Return (x, y) of the center of cell containing provided text 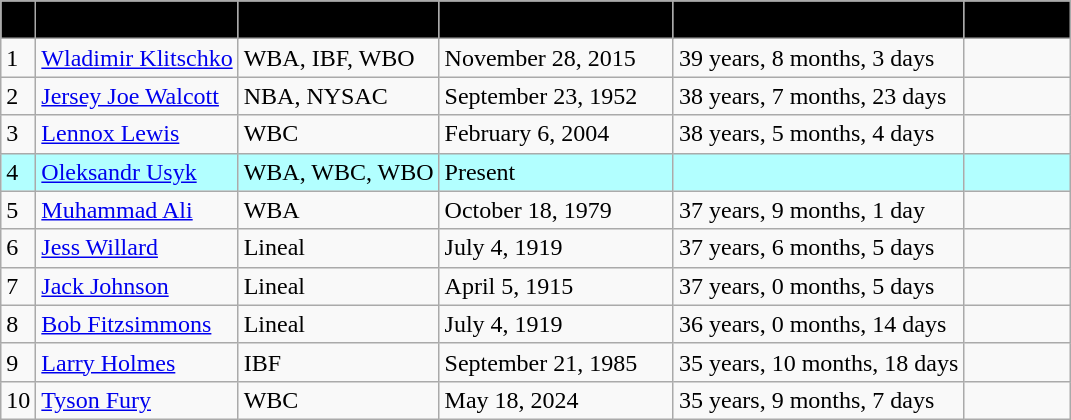
April 5, 1915 (556, 286)
3 (18, 134)
8 (18, 324)
Last day as champion (556, 20)
WBA (338, 210)
5 (18, 210)
38 years, 5 months, 4 days (818, 134)
May 18, 2024 (556, 400)
6 (18, 248)
37 years, 9 months, 1 day (818, 210)
NBA, NYSAC (338, 96)
February 6, 2004 (556, 134)
37 years, 0 months, 5 days (818, 286)
Lennox Lewis (137, 134)
9 (18, 362)
Larry Holmes (137, 362)
IBF (338, 362)
Name (137, 20)
10 (18, 400)
2 (18, 96)
36 years, 0 months, 14 days (818, 324)
7 (18, 286)
Wladimir Klitschko (137, 58)
Oleksandr Usyk (137, 172)
WBA, IBF, WBO (338, 58)
September 23, 1952 (556, 96)
37 years, 6 months, 5 days (818, 248)
Recognition (338, 20)
September 21, 1985 (556, 362)
WBA, WBC, WBO (338, 172)
Age (818, 20)
Source(s) (1018, 20)
39 years, 8 months, 3 days (818, 58)
Present (556, 172)
Muhammad Ali (137, 210)
Jess Willard (137, 248)
Jersey Joe Walcott (137, 96)
1 (18, 58)
38 years, 7 months, 23 days (818, 96)
35 years, 10 months, 18 days (818, 362)
November 28, 2015 (556, 58)
Bob Fitzsimmons (137, 324)
October 18, 1979 (556, 210)
Jack Johnson (137, 286)
4 (18, 172)
35 years, 9 months, 7 days (818, 400)
Tyson Fury (137, 400)
